Detect which cell encompasses the target text, then output its (X, Y) center coordinate. 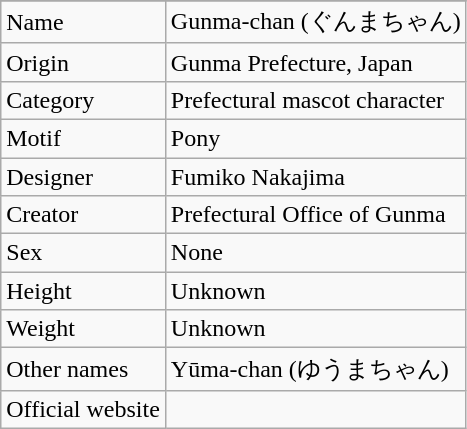
Weight (84, 329)
Gunma-chan (ぐんまちゃん) (316, 22)
Creator (84, 215)
Designer (84, 177)
Category (84, 100)
Official website (84, 409)
Prefectural mascot character (316, 100)
Prefectural Office of Gunma (316, 215)
Name (84, 22)
Sex (84, 253)
Gunma Prefecture, Japan (316, 62)
None (316, 253)
Other names (84, 370)
Pony (316, 138)
Yūma-chan (ゆうまちゃん) (316, 370)
Motif (84, 138)
Fumiko Nakajima (316, 177)
Height (84, 291)
Origin (84, 62)
